Scan for the cell matching the given text and deliver its (x, y) coordinate at center. 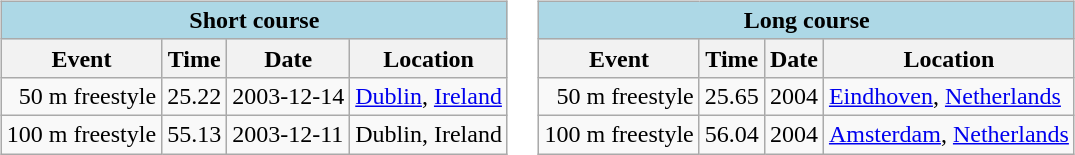
55.13 (194, 134)
Long course (807, 20)
Amsterdam, Netherlands (948, 134)
25.65 (732, 96)
Eindhoven, Netherlands (948, 96)
56.04 (732, 134)
25.22 (194, 96)
2003-12-14 (288, 96)
2003-12-11 (288, 134)
Short course (254, 20)
